From the cell containing the given text, extract its center point as (x, y) coordinate. 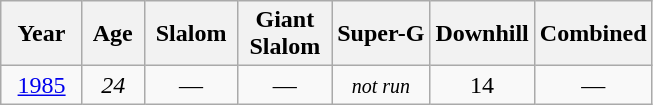
Super-G (381, 34)
Downhill (482, 34)
1985 (42, 85)
Slalom (191, 34)
Age (113, 34)
not run (381, 85)
Combined (593, 34)
24 (113, 85)
Year (42, 34)
Giant Slalom (285, 34)
14 (482, 85)
